Return [X, Y] of the center of cell containing provided text 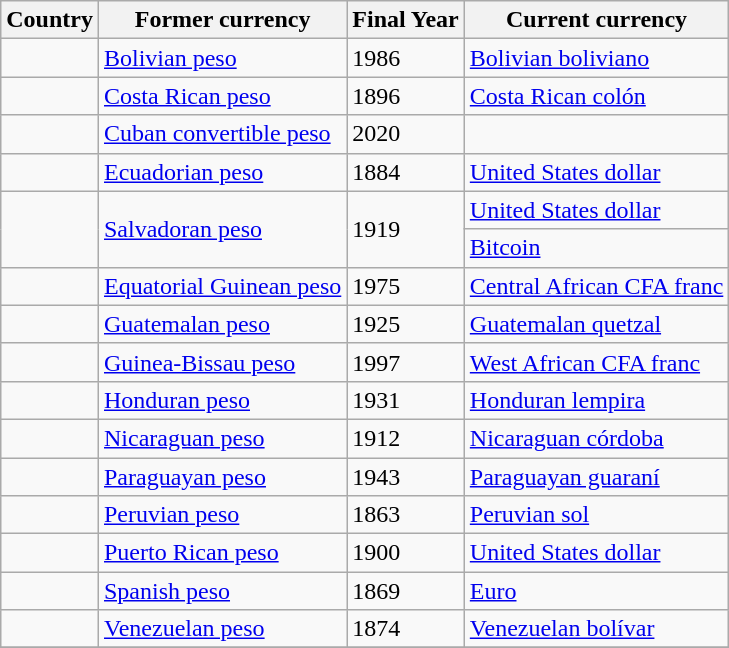
Ecuadorian peso [222, 172]
Costa Rican colón [596, 96]
1986 [406, 58]
Final Year [406, 20]
Puerto Rican peso [222, 553]
Bolivian peso [222, 58]
Venezuelan peso [222, 629]
1975 [406, 286]
Honduran lempira [596, 400]
1925 [406, 324]
Venezuelan bolívar [596, 629]
1943 [406, 477]
Cuban convertible peso [222, 134]
1869 [406, 591]
Guatemalan peso [222, 324]
West African CFA franc [596, 362]
Guatemalan quetzal [596, 324]
Bitcoin [596, 248]
Salvadoran peso [222, 229]
Paraguayan peso [222, 477]
1896 [406, 96]
Paraguayan guaraní [596, 477]
Former currency [222, 20]
Spanish peso [222, 591]
1884 [406, 172]
Guinea-Bissau peso [222, 362]
Peruvian sol [596, 515]
Euro [596, 591]
Nicaraguan peso [222, 438]
Bolivian boliviano [596, 58]
1912 [406, 438]
Equatorial Guinean peso [222, 286]
Peruvian peso [222, 515]
1931 [406, 400]
Honduran peso [222, 400]
1997 [406, 362]
1874 [406, 629]
Costa Rican peso [222, 96]
Country [50, 20]
Nicaraguan córdoba [596, 438]
1863 [406, 515]
1900 [406, 553]
Central African CFA franc [596, 286]
1919 [406, 229]
Current currency [596, 20]
2020 [406, 134]
